Return the (X, Y) coordinate for the center point of the cell that contains the specified text.  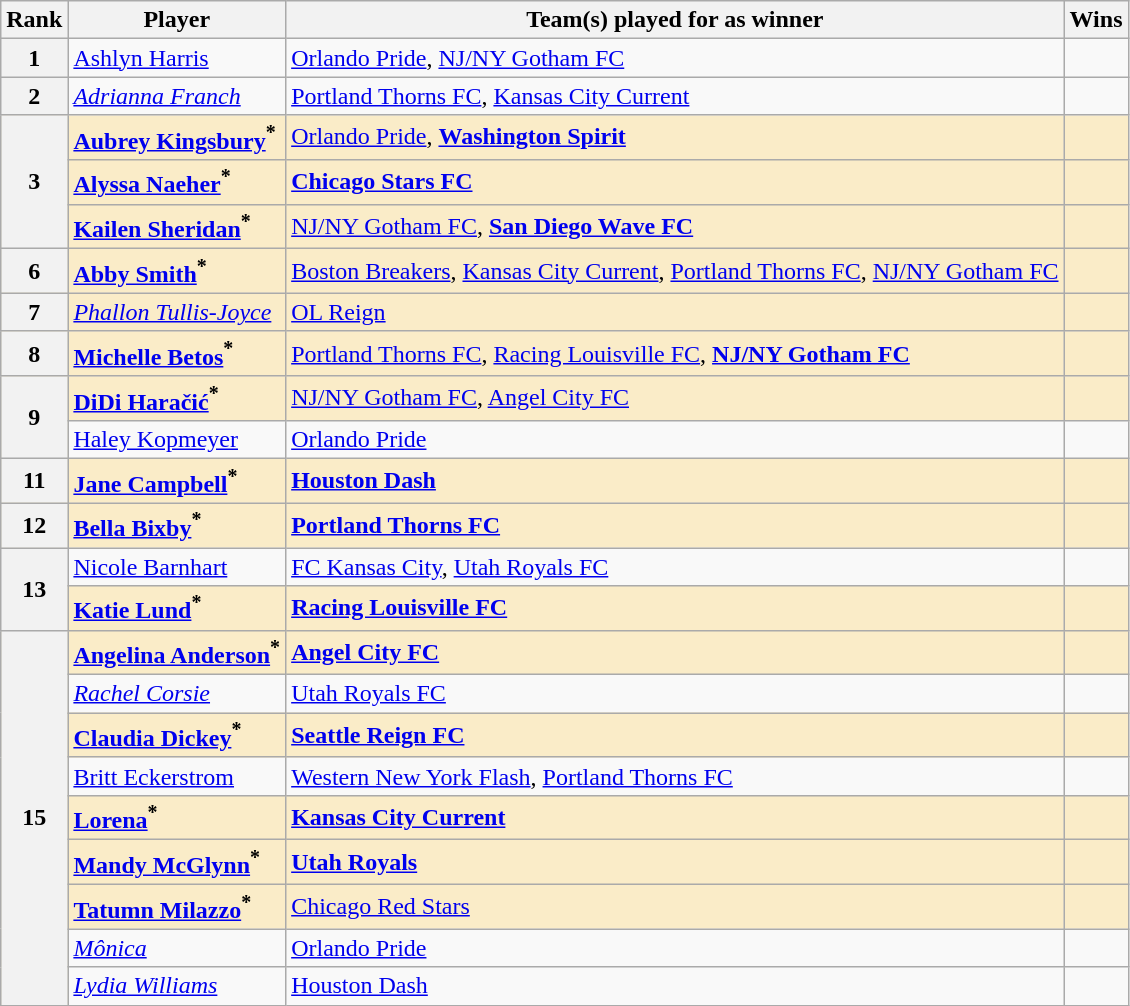
Rachel Corsie (177, 694)
11 (34, 480)
FC Kansas City, Utah Royals FC (675, 567)
12 (34, 526)
Wins (1096, 20)
NJ/NY Gotham FC, San Diego Wave FC (675, 226)
Utah Royals FC (675, 694)
Michelle Betos* (177, 354)
OL Reign (675, 312)
Boston Breakers, Kansas City Current, Portland Thorns FC, NJ/NY Gotham FC (675, 272)
7 (34, 312)
Western New York Flash, Portland Thorns FC (675, 776)
3 (34, 182)
Abby Smith* (177, 272)
15 (34, 818)
Lorena* (177, 818)
9 (34, 418)
Utah Royals (675, 862)
Portland Thorns FC, Kansas City Current (675, 96)
Angelina Anderson* (177, 652)
NJ/NY Gotham FC, Angel City FC (675, 398)
Chicago Stars FC (675, 182)
DiDi Haračić* (177, 398)
Portland Thorns FC, Racing Louisville FC, NJ/NY Gotham FC (675, 354)
Haley Kopmeyer (177, 439)
1 (34, 58)
Racing Louisville FC (675, 608)
Ashlyn Harris (177, 58)
13 (34, 590)
Angel City FC (675, 652)
Team(s) played for as winner (675, 20)
Orlando Pride, Washington Spirit (675, 138)
Jane Campbell* (177, 480)
Phallon Tullis-Joyce (177, 312)
Kailen Sheridan* (177, 226)
6 (34, 272)
Chicago Red Stars (675, 906)
8 (34, 354)
Bella Bixby* (177, 526)
Rank (34, 20)
Claudia Dickey* (177, 736)
Aubrey Kingsbury* (177, 138)
Mandy McGlynn* (177, 862)
Player (177, 20)
Nicole Barnhart (177, 567)
Tatumn Milazzo* (177, 906)
2 (34, 96)
Portland Thorns FC (675, 526)
Katie Lund* (177, 608)
Seattle Reign FC (675, 736)
Orlando Pride, NJ/NY Gotham FC (675, 58)
Britt Eckerstrom (177, 776)
Alyssa Naeher* (177, 182)
Lydia Williams (177, 986)
Kansas City Current (675, 818)
Adrianna Franch (177, 96)
Mônica (177, 948)
